For the text-containing cell, return its midpoint in (X, Y) coordinate format. 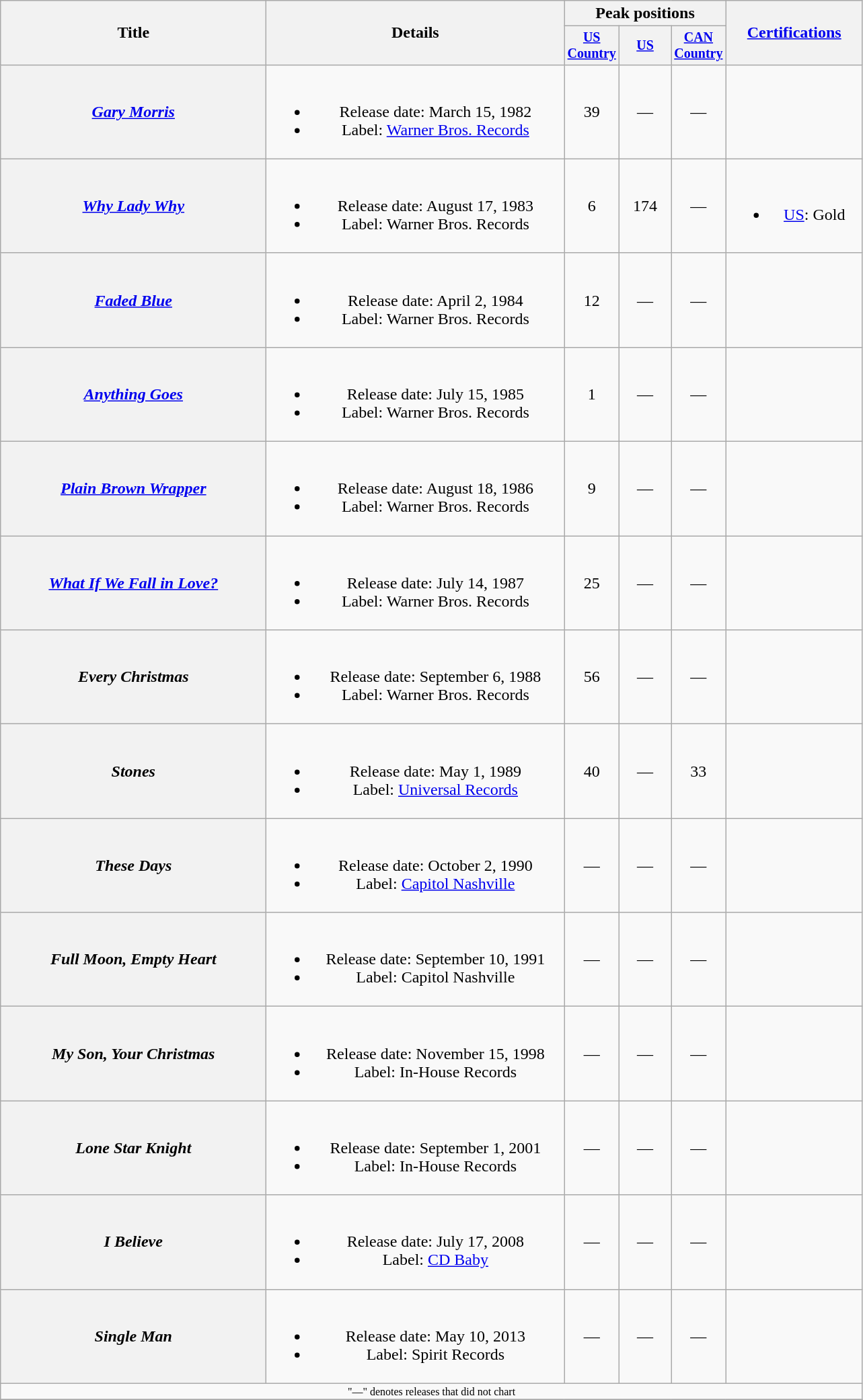
Certifications (794, 33)
Faded Blue (133, 300)
Release date: November 15, 1998Label: In-House Records (416, 1054)
Release date: March 15, 1982Label: Warner Bros. Records (416, 112)
Why Lady Why (133, 206)
174 (646, 206)
Release date: May 1, 1989Label: Universal Records (416, 771)
Details (416, 33)
My Son, Your Christmas (133, 1054)
6 (592, 206)
Stones (133, 771)
Full Moon, Empty Heart (133, 960)
12 (592, 300)
I Believe (133, 1242)
25 (592, 583)
These Days (133, 865)
Every Christmas (133, 677)
"—" denotes releases that did not chart (432, 1391)
Peak positions (645, 13)
Release date: September 6, 1988Label: Warner Bros. Records (416, 677)
1 (592, 394)
39 (592, 112)
33 (699, 771)
Release date: May 10, 2013Label: Spirit Records (416, 1336)
US (646, 46)
Release date: July 14, 1987Label: Warner Bros. Records (416, 583)
Release date: October 2, 1990Label: Capitol Nashville (416, 865)
US Country (592, 46)
Release date: April 2, 1984Label: Warner Bros. Records (416, 300)
Anything Goes (133, 394)
Plain Brown Wrapper (133, 489)
Release date: August 18, 1986Label: Warner Bros. Records (416, 489)
US: Gold (794, 206)
Release date: August 17, 1983Label: Warner Bros. Records (416, 206)
What If We Fall in Love? (133, 583)
Release date: July 15, 1985Label: Warner Bros. Records (416, 394)
56 (592, 677)
Single Man (133, 1336)
Release date: July 17, 2008Label: CD Baby (416, 1242)
Title (133, 33)
40 (592, 771)
CAN Country (699, 46)
Gary Morris (133, 112)
Release date: September 10, 1991Label: Capitol Nashville (416, 960)
9 (592, 489)
Lone Star Knight (133, 1148)
Release date: September 1, 2001Label: In-House Records (416, 1148)
